Return [X, Y] of the center of cell containing provided text 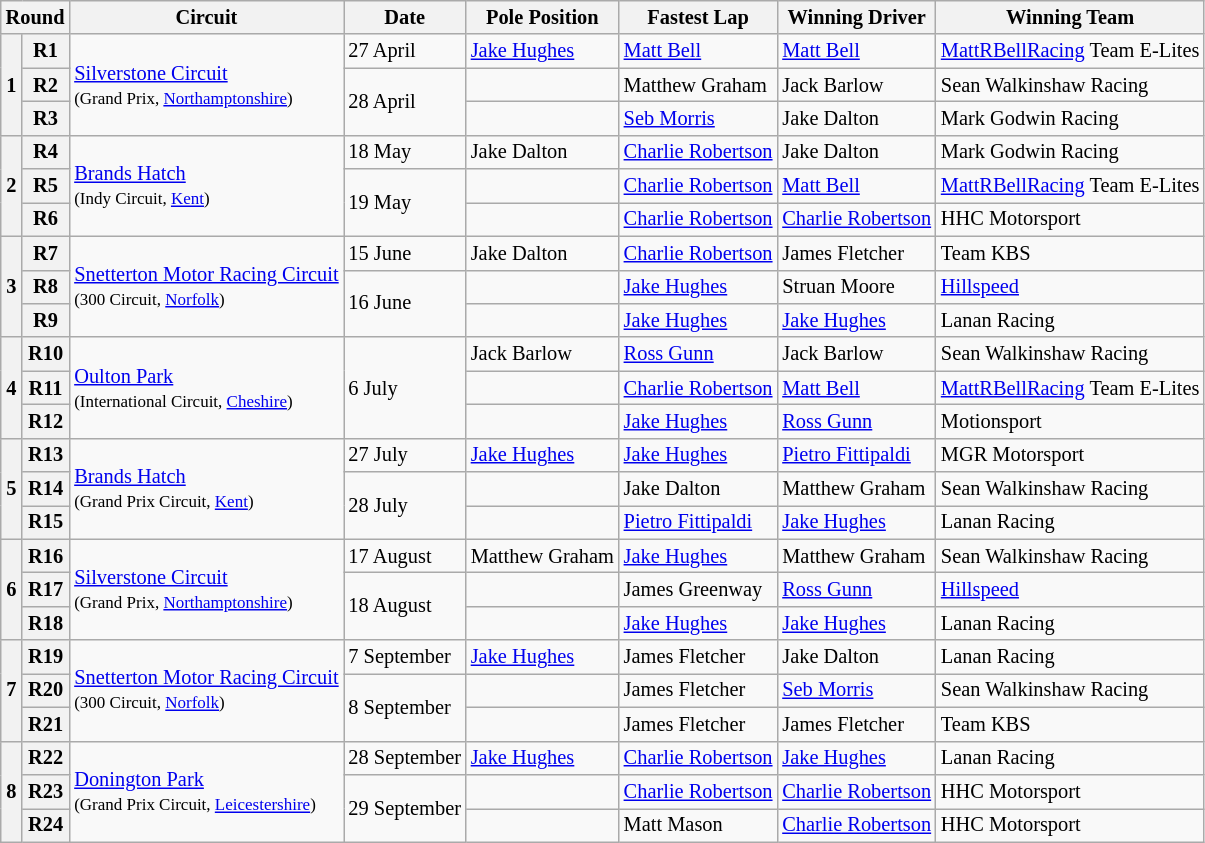
R12 [46, 421]
6 July [405, 388]
R11 [46, 388]
R10 [46, 354]
R13 [46, 455]
R19 [46, 657]
27 July [405, 455]
Oulton Park(International Circuit, Cheshire) [206, 388]
Donington Park(Grand Prix Circuit, Leicestershire) [206, 792]
R2 [46, 85]
8 [12, 792]
R14 [46, 489]
R5 [46, 186]
R20 [46, 690]
16 June [405, 304]
R23 [46, 791]
James Greenway [698, 589]
7 [12, 690]
R16 [46, 556]
R3 [46, 118]
27 April [405, 51]
5 [12, 488]
18 May [405, 152]
R1 [46, 51]
MGR Motorsport [1070, 455]
Round [36, 17]
7 September [405, 657]
R18 [46, 623]
Fastest Lap [698, 17]
19 May [405, 202]
Date [405, 17]
Winning Team [1070, 17]
R15 [46, 522]
18 August [405, 606]
1 [12, 84]
29 September [405, 808]
R9 [46, 320]
R6 [46, 219]
2 [12, 186]
R22 [46, 758]
4 [12, 388]
Matt Mason [698, 825]
3 [12, 286]
28 July [405, 506]
15 June [405, 253]
6 [12, 590]
R7 [46, 253]
Struan Moore [856, 287]
17 August [405, 556]
R21 [46, 724]
Motionsport [1070, 421]
28 September [405, 758]
R24 [46, 825]
R17 [46, 589]
Circuit [206, 17]
Pole Position [542, 17]
Brands Hatch(Grand Prix Circuit, Kent) [206, 488]
Brands Hatch(Indy Circuit, Kent) [206, 186]
Winning Driver [856, 17]
R8 [46, 287]
R4 [46, 152]
28 April [405, 102]
8 September [405, 706]
